Capture the cell that displays the provided text and extract its (x, y) central coordinate. 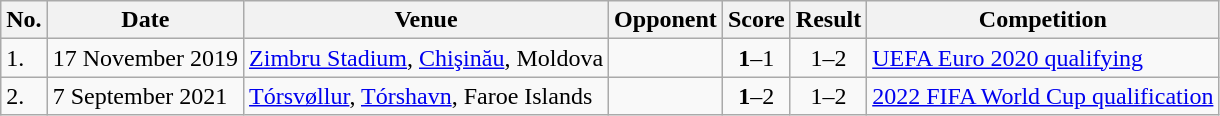
UEFA Euro 2020 qualifying (1043, 58)
Result (828, 20)
7 September 2021 (145, 96)
Date (145, 20)
1–1 (756, 58)
Zimbru Stadium, Chişinău, Moldova (426, 58)
Tórsvøllur, Tórshavn, Faroe Islands (426, 96)
No. (24, 20)
2. (24, 96)
Score (756, 20)
Competition (1043, 20)
17 November 2019 (145, 58)
Opponent (666, 20)
Venue (426, 20)
1. (24, 58)
2022 FIFA World Cup qualification (1043, 96)
